Extract the [X, Y] coordinate from the center of the cell holding the provided text.  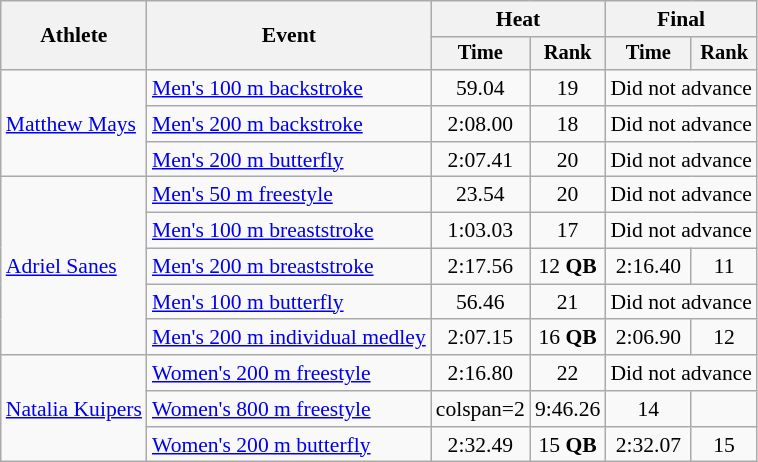
19 [568, 88]
23.54 [480, 195]
Heat [518, 19]
59.04 [480, 88]
Athlete [74, 36]
Adriel Sanes [74, 266]
Men's 200 m individual medley [289, 338]
Men's 100 m butterfly [289, 302]
Men's 100 m breaststroke [289, 231]
9:46.26 [568, 409]
Event [289, 36]
Final [681, 19]
12 [724, 338]
Matthew Mays [74, 124]
Men's 50 m freestyle [289, 195]
16 QB [568, 338]
11 [724, 267]
2:16.40 [648, 267]
Women's 200 m freestyle [289, 373]
56.46 [480, 302]
Natalia Kuipers [74, 408]
Men's 200 m backstroke [289, 124]
2:07.15 [480, 338]
21 [568, 302]
Men's 200 m butterfly [289, 160]
18 [568, 124]
17 [568, 231]
2:16.80 [480, 373]
2:08.00 [480, 124]
2:17.56 [480, 267]
Women's 800 m freestyle [289, 409]
Men's 200 m breaststroke [289, 267]
12 QB [568, 267]
Men's 100 m backstroke [289, 88]
colspan=2 [480, 409]
2:06.90 [648, 338]
22 [568, 373]
1:03.03 [480, 231]
2:07.41 [480, 160]
14 [648, 409]
